Identify which cell holds the provided text, then report its (X, Y) central coordinate. 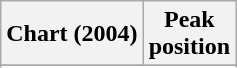
Chart (2004) (72, 34)
Peakposition (189, 34)
